Output the [X, Y] coordinate of the center of the cell containing the given text.  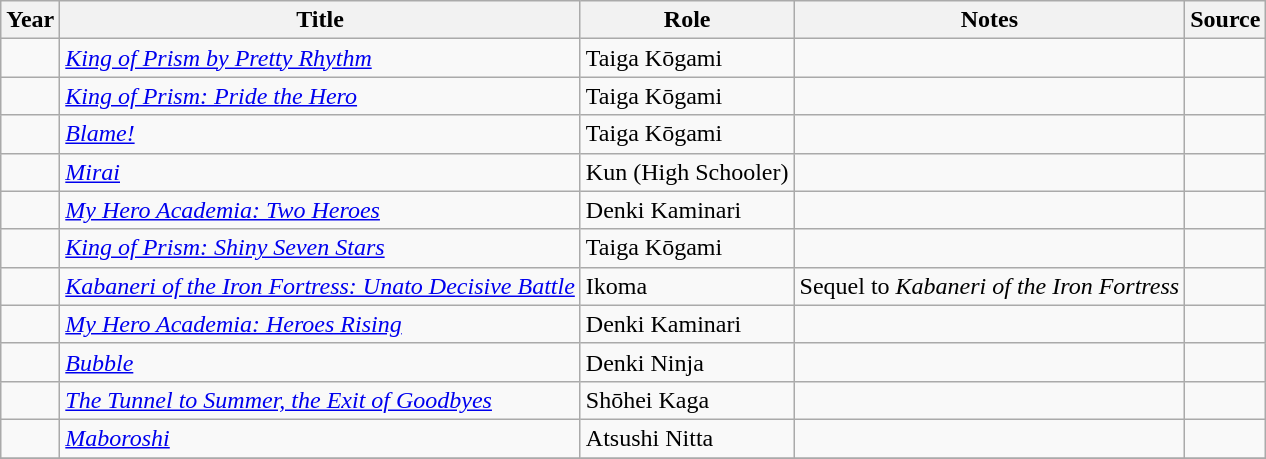
Atsushi Nitta [687, 438]
Blame! [320, 134]
King of Prism: Shiny Seven Stars [320, 248]
Year [30, 20]
Role [687, 20]
Title [320, 20]
King of Prism: Pride the Hero [320, 96]
Ikoma [687, 286]
Sequel to Kabaneri of the Iron Fortress [990, 286]
Bubble [320, 362]
King of Prism by Pretty Rhythm [320, 58]
Notes [990, 20]
The Tunnel to Summer, the Exit of Goodbyes [320, 400]
Denki Ninja [687, 362]
My Hero Academia: Heroes Rising [320, 324]
My Hero Academia: Two Heroes [320, 210]
Kun (High Schooler) [687, 172]
Mirai [320, 172]
Maboroshi [320, 438]
Source [1226, 20]
Kabaneri of the Iron Fortress: Unato Decisive Battle [320, 286]
Shōhei Kaga [687, 400]
